Find where the given text appears and provide that cell's center as (X, Y) coordinate. 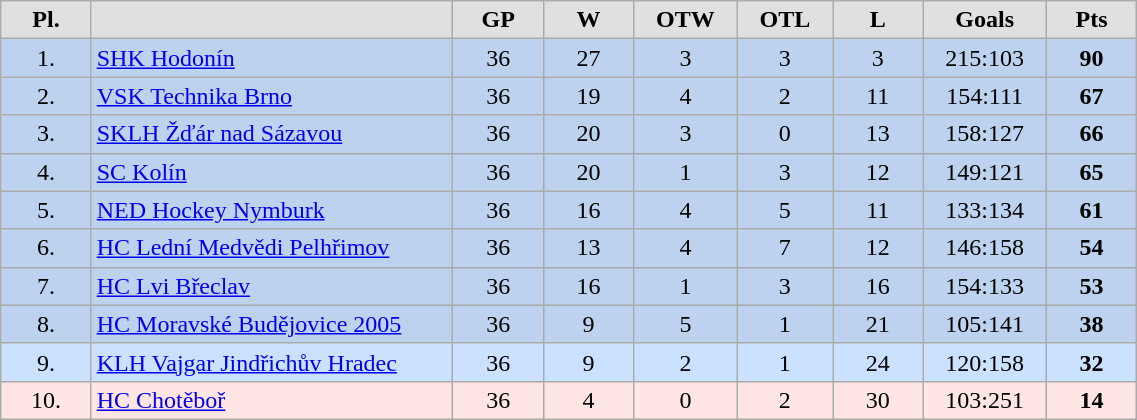
Goals (984, 20)
67 (1091, 96)
6. (46, 248)
10. (46, 400)
1. (46, 58)
SKLH Žďár nad Sázavou (272, 134)
4. (46, 172)
14 (1091, 400)
105:141 (984, 324)
30 (878, 400)
32 (1091, 362)
154:111 (984, 96)
154:133 (984, 286)
103:251 (984, 400)
Pl. (46, 20)
SHK Hodonín (272, 58)
120:158 (984, 362)
OTL (784, 20)
NED Hockey Nymburk (272, 210)
5. (46, 210)
215:103 (984, 58)
8. (46, 324)
W (588, 20)
61 (1091, 210)
146:158 (984, 248)
HC Chotěboř (272, 400)
133:134 (984, 210)
53 (1091, 286)
SC Kolín (272, 172)
HC Lvi Břeclav (272, 286)
90 (1091, 58)
VSK Technika Brno (272, 96)
GP (498, 20)
OTW (686, 20)
KLH Vajgar Jindřichův Hradec (272, 362)
HC Lední Medvědi Pelhřimov (272, 248)
21 (878, 324)
2. (46, 96)
19 (588, 96)
27 (588, 58)
149:121 (984, 172)
24 (878, 362)
54 (1091, 248)
7. (46, 286)
66 (1091, 134)
HC Moravské Budějovice 2005 (272, 324)
Pts (1091, 20)
L (878, 20)
158:127 (984, 134)
3. (46, 134)
38 (1091, 324)
65 (1091, 172)
7 (784, 248)
9. (46, 362)
